Locate the cell with the specified text and output its [X, Y] center coordinate. 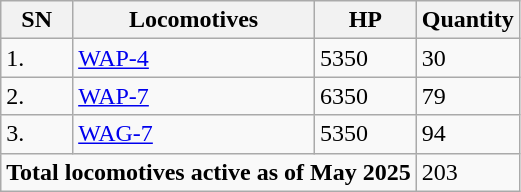
WAP-7 [194, 96]
30 [468, 58]
Total locomotives active as of May 2025 [208, 172]
79 [468, 96]
HP [365, 20]
3. [37, 134]
Locomotives [194, 20]
WAP-4 [194, 58]
94 [468, 134]
SN [37, 20]
WAG-7 [194, 134]
1. [37, 58]
203 [468, 172]
2. [37, 96]
Quantity [468, 20]
6350 [365, 96]
